Provide the [x, y] coordinate of the cell's center where the given text is located.  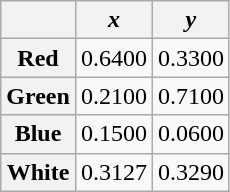
0.2100 [114, 96]
0.7100 [190, 96]
Red [38, 58]
White [38, 172]
Blue [38, 134]
Green [38, 96]
0.3290 [190, 172]
0.3300 [190, 58]
x [114, 20]
0.6400 [114, 58]
0.0600 [190, 134]
0.3127 [114, 172]
0.1500 [114, 134]
y [190, 20]
